Detect which cell encompasses the target text, then output its [X, Y] center coordinate. 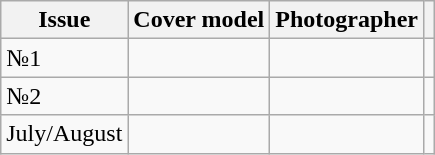
Cover model [199, 20]
Issue [64, 20]
July/August [64, 134]
№1 [64, 58]
№2 [64, 96]
Photographer [347, 20]
